Locate the cell with the specified text and output its [X, Y] center coordinate. 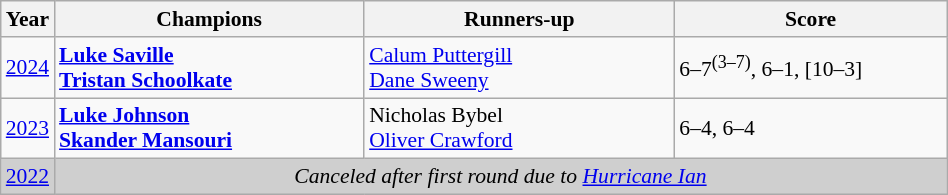
Calum Puttergill Dane Sweeny [519, 68]
Luke Johnson Skander Mansouri [209, 128]
2023 [28, 128]
Nicholas Bybel Oliver Crawford [519, 128]
Champions [209, 19]
6–4, 6–4 [810, 128]
Runners-up [519, 19]
Canceled after first round due to Hurricane Ian [500, 177]
6–7(3–7), 6–1, [10–3] [810, 68]
2022 [28, 177]
Score [810, 19]
Year [28, 19]
Luke Saville Tristan Schoolkate [209, 68]
2024 [28, 68]
